Identify which cell holds the provided text, then report its [x, y] central coordinate. 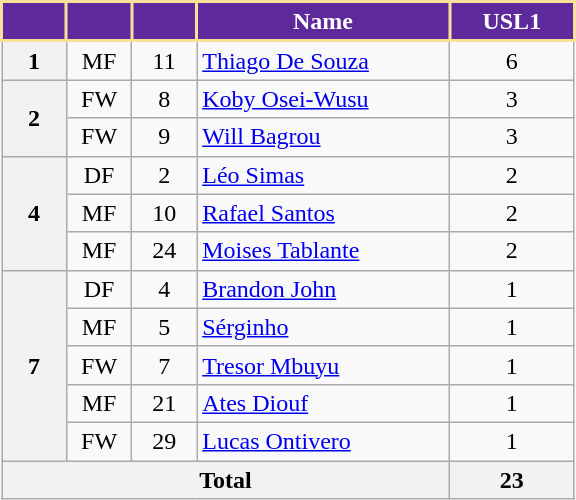
Total [226, 479]
Will Bagrou [324, 137]
Name [324, 22]
Moises Tablante [324, 251]
8 [164, 99]
Rafael Santos [324, 213]
Thiago De Souza [324, 60]
Koby Osei-Wusu [324, 99]
23 [512, 479]
24 [164, 251]
9 [164, 137]
5 [164, 327]
6 [512, 60]
Léo Simas [324, 175]
11 [164, 60]
Lucas Ontivero [324, 441]
USL1 [512, 22]
29 [164, 441]
Sérginho [324, 327]
Ates Diouf [324, 403]
Brandon John [324, 289]
10 [164, 213]
Tresor Mbuyu [324, 365]
21 [164, 403]
